Detect which cell encompasses the target text, then output its [x, y] center coordinate. 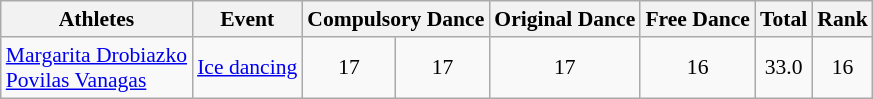
Total [784, 19]
Event [247, 19]
Athletes [96, 19]
Free Dance [698, 19]
33.0 [784, 68]
Original Dance [564, 19]
Compulsory Dance [396, 19]
Ice dancing [247, 68]
Margarita DrobiazkoPovilas Vanagas [96, 68]
Rank [842, 19]
